Find where the given text appears and provide that cell's center as [x, y] coordinate. 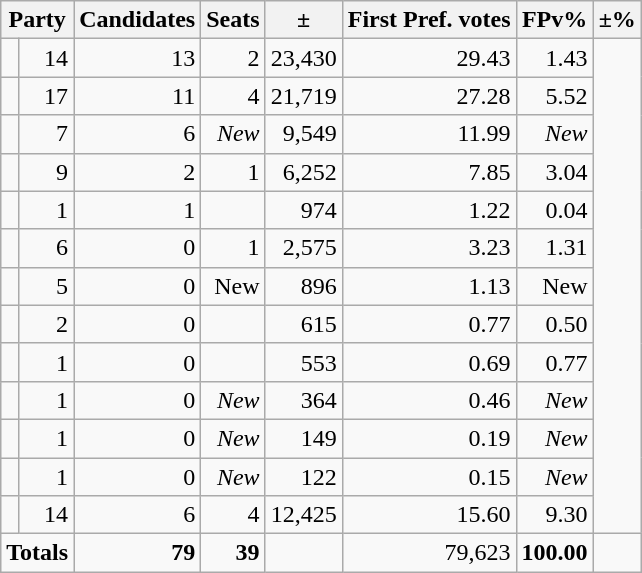
15.60 [429, 515]
615 [304, 324]
0.69 [429, 362]
896 [304, 286]
7.85 [429, 172]
FPv% [554, 20]
0.19 [429, 438]
2,575 [304, 248]
Candidates [138, 20]
17 [46, 96]
553 [304, 362]
122 [304, 477]
364 [304, 400]
39 [233, 553]
5.52 [554, 96]
29.43 [429, 58]
0.04 [554, 210]
11 [138, 96]
± [304, 20]
0.50 [554, 324]
11.99 [429, 134]
974 [304, 210]
79,623 [429, 553]
0.15 [429, 477]
149 [304, 438]
1.22 [429, 210]
First Pref. votes [429, 20]
7 [46, 134]
1.43 [554, 58]
21,719 [304, 96]
6,252 [304, 172]
12,425 [304, 515]
13 [138, 58]
3.04 [554, 172]
3.23 [429, 248]
9 [46, 172]
1.13 [429, 286]
0.46 [429, 400]
±% [617, 20]
Party [38, 20]
9,549 [304, 134]
9.30 [554, 515]
5 [46, 286]
27.28 [429, 96]
79 [138, 553]
Seats [233, 20]
Totals [38, 553]
23,430 [304, 58]
1.31 [554, 248]
100.00 [554, 553]
